From the cell containing the given text, extract its center point as (X, Y) coordinate. 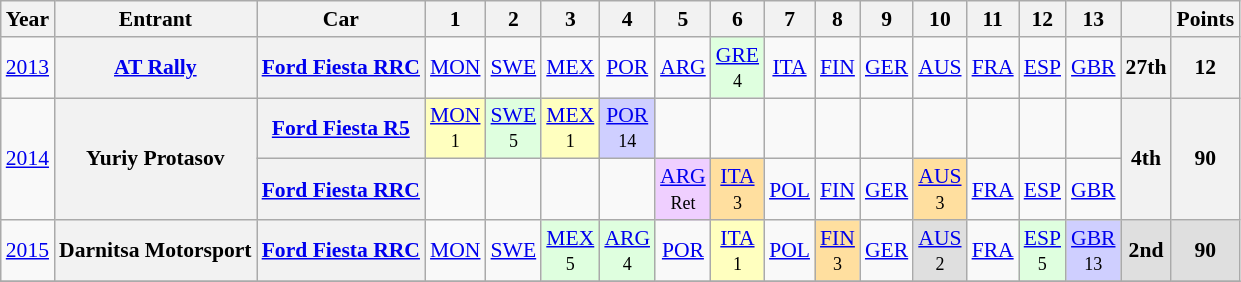
2013 (28, 68)
13 (1094, 19)
FIN3 (838, 250)
3 (570, 19)
ITA (790, 68)
4 (627, 19)
Points (1205, 19)
ARG4 (627, 250)
Entrant (156, 19)
Car (341, 19)
Darnitsa Motorsport (156, 250)
AUS (940, 68)
2 (514, 19)
5 (683, 19)
8 (838, 19)
ITA1 (738, 250)
MEX (570, 68)
GBR13 (1094, 250)
AUS3 (940, 190)
27th (1146, 68)
AUS2 (940, 250)
4th (1146, 159)
SWE5 (514, 128)
GRE4 (738, 68)
6 (738, 19)
Yuriy Protasov (156, 159)
1 (456, 19)
AT Rally (156, 68)
7 (790, 19)
ARG (683, 68)
2nd (1146, 250)
Ford Fiesta R5 (341, 128)
POR14 (627, 128)
2014 (28, 159)
9 (886, 19)
Year (28, 19)
11 (993, 19)
MON1 (456, 128)
ITA3 (738, 190)
MEX5 (570, 250)
MEX1 (570, 128)
2015 (28, 250)
ARGRet (683, 190)
10 (940, 19)
ESP5 (1042, 250)
